Search for the cell housing the specified text and yield its (x, y) center coordinate. 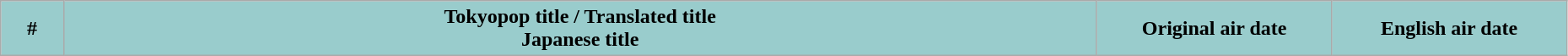
# (32, 29)
Tokyopop title / Translated titleJapanese title (580, 29)
Original air date (1214, 29)
English air date (1449, 29)
